Find where the given text appears and provide that cell's center as (X, Y) coordinate. 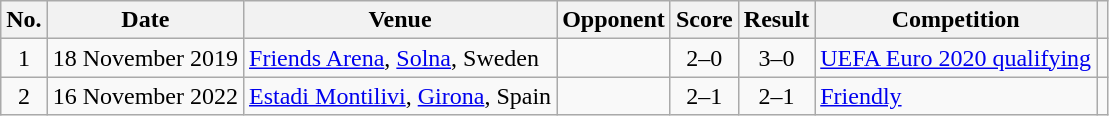
3–0 (776, 58)
2–0 (704, 58)
1 (24, 58)
18 November 2019 (145, 58)
Competition (956, 20)
Date (145, 20)
Venue (400, 20)
16 November 2022 (145, 96)
No. (24, 20)
Estadi Montilivi, Girona, Spain (400, 96)
UEFA Euro 2020 qualifying (956, 58)
Opponent (614, 20)
Friendly (956, 96)
Score (704, 20)
Result (776, 20)
2 (24, 96)
Friends Arena, Solna, Sweden (400, 58)
